Output the [X, Y] coordinate of the center of the cell containing the given text.  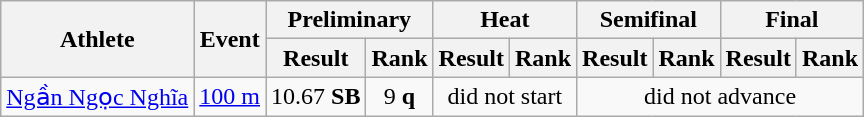
did not start [505, 97]
Athlete [98, 39]
Preliminary [350, 20]
10.67 SB [316, 97]
did not advance [720, 97]
Event [230, 39]
100 m [230, 97]
Semifinal [649, 20]
Heat [505, 20]
Ngần Ngọc Nghĩa [98, 97]
9 q [400, 97]
Final [792, 20]
